Find where the given text appears and provide that cell's center as (x, y) coordinate. 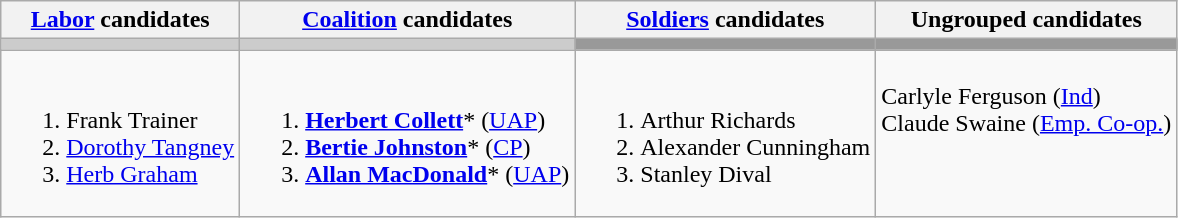
Arthur RichardsAlexander CunninghamStanley Dival (726, 134)
Herbert Collett* (UAP)Bertie Johnston* (CP)Allan MacDonald* (UAP) (408, 134)
Labor candidates (120, 20)
Soldiers candidates (726, 20)
Frank TrainerDorothy TangneyHerb Graham (120, 134)
Carlyle Ferguson (Ind) Claude Swaine (Emp. Co-op.) (1026, 134)
Ungrouped candidates (1026, 20)
Coalition candidates (408, 20)
